For the text-containing cell, return its midpoint in (x, y) coordinate format. 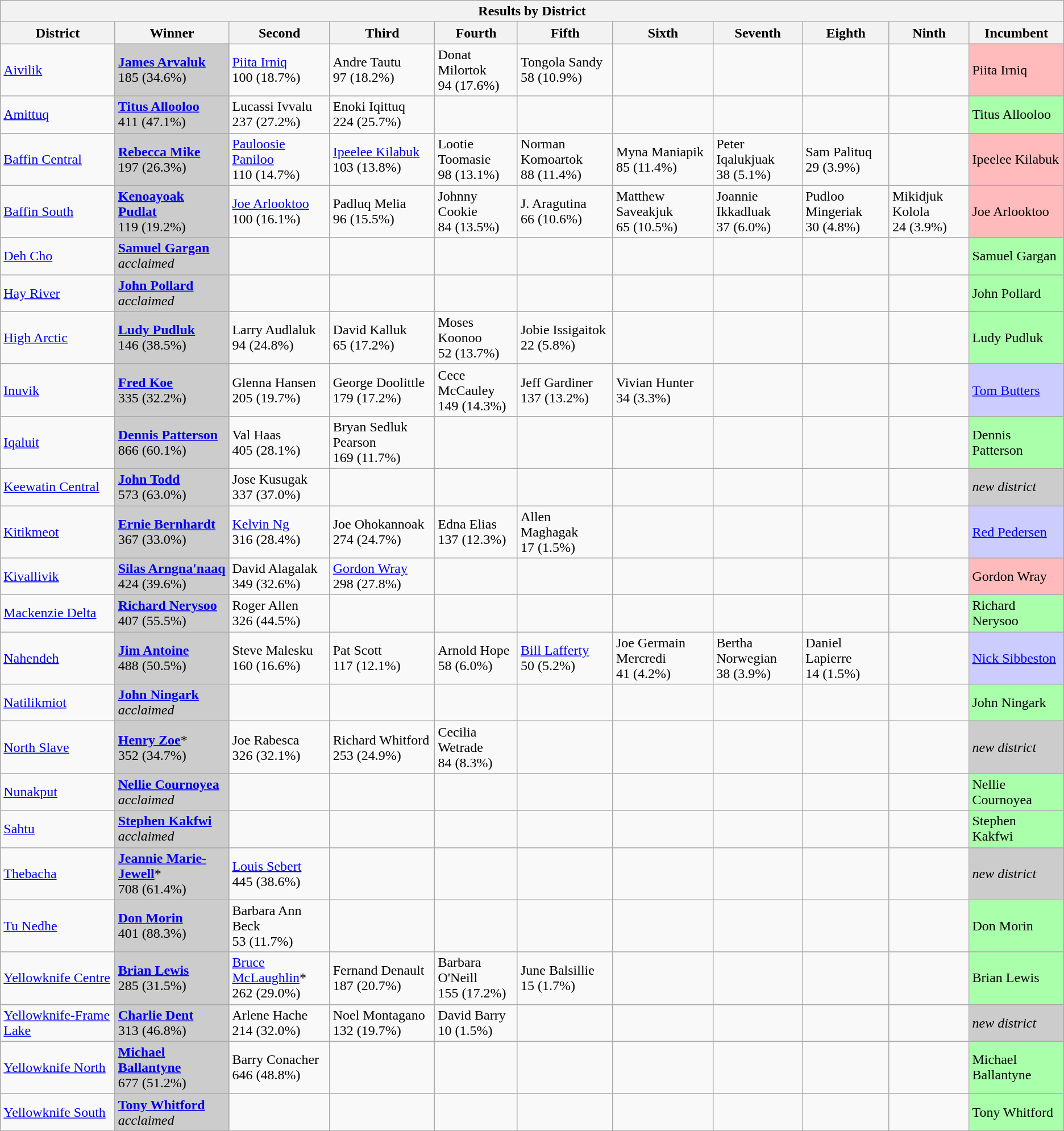
John Ningarkacclaimed (172, 702)
Bryan Sedluk Pearson169 (11.7%) (382, 442)
Padluq Melia96 (15.5%) (382, 211)
Gordon Wray298 (27.8%) (382, 576)
Stephen Kakfwi (1016, 829)
Jim Antoine488 (50.5%) (172, 658)
Ipeelee Kilabuk (1016, 159)
John Todd573 (63.0%) (172, 487)
Dennis Patterson (1016, 442)
Moses Koonoo52 (13.7%) (476, 338)
Gordon Wray (1016, 576)
Steve Malesku160 (16.6%) (280, 658)
Joe Arlooktoo (1016, 211)
Johnny Cookie84 (13.5%) (476, 211)
Incumbent (1016, 33)
Val Haas405 (28.1%) (280, 442)
George Doolittle179 (17.2%) (382, 390)
Second (280, 33)
Results by District (532, 11)
Winner (172, 33)
Tony Whitfordacclaimed (172, 1112)
David Alagalak349 (32.6%) (280, 576)
Baffin South (58, 211)
Brian Lewis285 (31.5%) (172, 978)
Nunakput (58, 792)
Charlie Dent313 (46.8%) (172, 1023)
Jose Kusugak337 (37.0%) (280, 487)
Donat Milortok94 (17.6%) (476, 70)
Roger Allen326 (44.5%) (280, 614)
Mackenzie Delta (58, 614)
Baffin Central (58, 159)
Iqaluit (58, 442)
Samuel Garganacclaimed (172, 256)
Jeff Gardiner137 (13.2%) (565, 390)
Barbara Ann Beck53 (11.7%) (280, 926)
Sixth (663, 33)
Lootie Toomasie98 (13.1%) (476, 159)
Joannie Ikkadluak37 (6.0%) (758, 211)
David Barry10 (1.5%) (476, 1023)
Arnold Hope58 (6.0%) (476, 658)
Joe Arlooktoo100 (16.1%) (280, 211)
Nellie Cournoyea (1016, 792)
Louis Sebert445 (38.6%) (280, 874)
Richard Nerysoo (1016, 614)
Inuvik (58, 390)
Red Pedersen (1016, 532)
Titus Allooloo (1016, 115)
John Ningark (1016, 702)
Deh Cho (58, 256)
Ludy Pudluk146 (38.5%) (172, 338)
Yellowknife South (58, 1112)
Ernie Bernhardt367 (33.0%) (172, 532)
Noel Montagano132 (19.7%) (382, 1023)
Daniel Lapierre14 (1.5%) (846, 658)
Tom Butters (1016, 390)
Don Morin (1016, 926)
Fernand Denault187 (20.7%) (382, 978)
Stephen Kakfwiacclaimed (172, 829)
Joe Ohokannoak274 (24.7%) (382, 532)
Cecilia Wetrade84 (8.3%) (476, 747)
Brian Lewis (1016, 978)
Edna Elias137 (12.3%) (476, 532)
Samuel Gargan (1016, 256)
Kenoayoak Pudlat119 (19.2%) (172, 211)
Titus Allooloo411 (47.1%) (172, 115)
Piita Irniq (1016, 70)
John Pollardacclaimed (172, 293)
Hay River (58, 293)
Michael Ballantyne (1016, 1067)
Pat Scott117 (12.1%) (382, 658)
Nahendeh (58, 658)
Nellie Cournoyeaacclaimed (172, 792)
John Pollard (1016, 293)
June Balsillie15 (1.7%) (565, 978)
Rebecca Mike197 (26.3%) (172, 159)
Don Morin401 (88.3%) (172, 926)
Richard Whitford253 (24.9%) (382, 747)
James Arvaluk185 (34.6%) (172, 70)
Nick Sibbeston (1016, 658)
Yellowknife-Frame Lake (58, 1023)
Thebacha (58, 874)
Bertha Norwegian38 (3.9%) (758, 658)
Vivian Hunter34 (3.3%) (663, 390)
Fourth (476, 33)
Cece McCauley149 (14.3%) (476, 390)
Natilikmiot (58, 702)
Kelvin Ng316 (28.4%) (280, 532)
Joe Rabesca326 (32.1%) (280, 747)
Norman Komoartok88 (11.4%) (565, 159)
Fifth (565, 33)
Lucassi Ivvalu237 (27.2%) (280, 115)
Glenna Hansen205 (19.7%) (280, 390)
Bill Lafferty50 (5.2%) (565, 658)
Richard Nerysoo407 (55.5%) (172, 614)
North Slave (58, 747)
Mikidjuk Kolola24 (3.9%) (929, 211)
Kitikmeot (58, 532)
J. Aragutina66 (10.6%) (565, 211)
Bruce McLaughlin*262 (29.0%) (280, 978)
Arlene Hache214 (32.0%) (280, 1023)
Barry Conacher646 (48.8%) (280, 1067)
Tu Nedhe (58, 926)
Peter Iqalukjuak38 (5.1%) (758, 159)
Enoki Iqittuq224 (25.7%) (382, 115)
Tongola Sandy58 (10.9%) (565, 70)
Ninth (929, 33)
Pudloo Mingeriak30 (4.8%) (846, 211)
Allen Maghagak17 (1.5%) (565, 532)
Sam Palituq29 (3.9%) (846, 159)
Fred Koe335 (32.2%) (172, 390)
Amittuq (58, 115)
Joe Germain Mercredi41 (4.2%) (663, 658)
Pauloosie Paniloo110 (14.7%) (280, 159)
Tony Whitford (1016, 1112)
District (58, 33)
Ipeelee Kilabuk103 (13.8%) (382, 159)
Dennis Patterson866 (60.1%) (172, 442)
David Kalluk65 (17.2%) (382, 338)
Third (382, 33)
Yellowknife North (58, 1067)
High Arctic (58, 338)
Kivallivik (58, 576)
Larry Audlaluk94 (24.8%) (280, 338)
Jeannie Marie-Jewell*708 (61.4%) (172, 874)
Henry Zoe*352 (34.7%) (172, 747)
Myna Maniapik85 (11.4%) (663, 159)
Seventh (758, 33)
Sahtu (58, 829)
Matthew Saveakjuk65 (10.5%) (663, 211)
Barbara O'Neill155 (17.2%) (476, 978)
Michael Ballantyne677 (51.2%) (172, 1067)
Piita Irniq100 (18.7%) (280, 70)
Ludy Pudluk (1016, 338)
Eighth (846, 33)
Jobie Issigaitok22 (5.8%) (565, 338)
Andre Tautu97 (18.2%) (382, 70)
Silas Arngna'naaq424 (39.6%) (172, 576)
Yellowknife Centre (58, 978)
Keewatin Central (58, 487)
Aivilik (58, 70)
